Find where the given text appears and provide that cell's center as (x, y) coordinate. 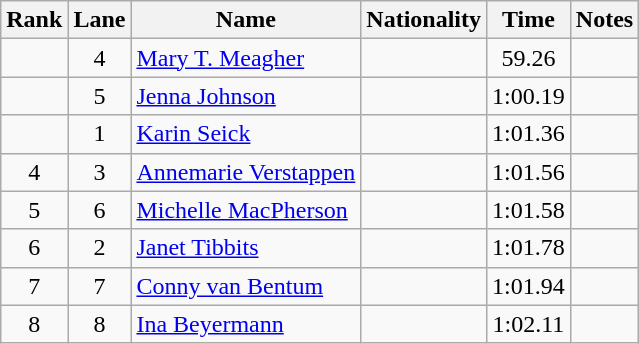
1:01.36 (529, 134)
Time (529, 20)
1:00.19 (529, 96)
1:01.58 (529, 210)
1:01.78 (529, 248)
59.26 (529, 58)
Janet Tibbits (246, 248)
1:01.94 (529, 286)
Nationality (424, 20)
3 (100, 172)
Ina Beyermann (246, 324)
1 (100, 134)
Michelle MacPherson (246, 210)
Conny van Bentum (246, 286)
2 (100, 248)
Rank (34, 20)
Annemarie Verstappen (246, 172)
Jenna Johnson (246, 96)
Karin Seick (246, 134)
1:02.11 (529, 324)
Mary T. Meagher (246, 58)
Notes (604, 20)
Lane (100, 20)
Name (246, 20)
1:01.56 (529, 172)
